Locate the cell with the specified text and output its (X, Y) center coordinate. 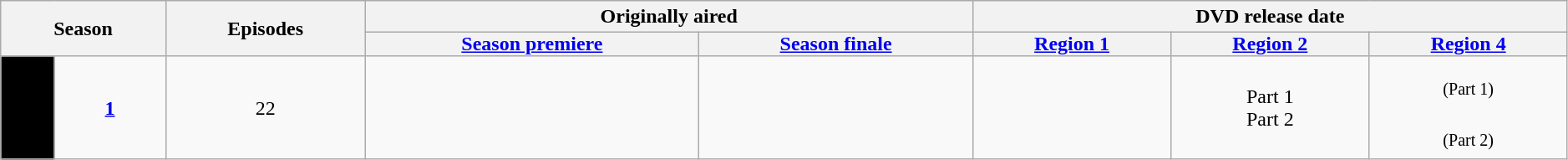
Originally aired (668, 17)
Region 1 (1071, 44)
Season finale (836, 44)
Season premiere (532, 44)
22 (266, 107)
Episodes (266, 28)
Season (84, 28)
Region 4 (1469, 44)
Region 2 (1270, 44)
1 (110, 107)
DVD release date (1270, 17)
(Part 1)(Part 2) (1469, 107)
Part 1 Part 2 (1270, 107)
